Locate the cell with the specified text and output its [x, y] center coordinate. 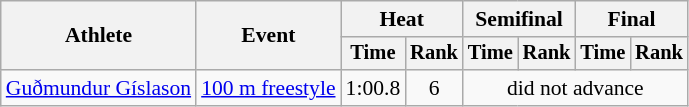
6 [434, 88]
1:00.8 [374, 88]
100 m freestyle [268, 88]
Event [268, 36]
Heat [402, 19]
Semifinal [519, 19]
Athlete [98, 36]
Final [631, 19]
did not advance [576, 88]
Guðmundur Gíslason [98, 88]
